Search for the cell housing the specified text and yield its (X, Y) center coordinate. 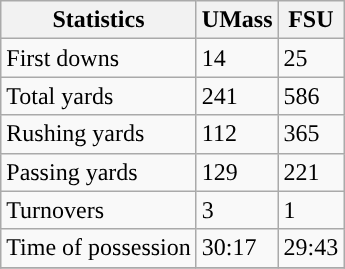
Statistics (99, 20)
586 (311, 96)
221 (311, 172)
FSU (311, 20)
30:17 (237, 248)
3 (237, 210)
241 (237, 96)
Turnovers (99, 210)
1 (311, 210)
Rushing yards (99, 134)
14 (237, 58)
Time of possession (99, 248)
First downs (99, 58)
25 (311, 58)
365 (311, 134)
112 (237, 134)
29:43 (311, 248)
Total yards (99, 96)
UMass (237, 20)
Passing yards (99, 172)
129 (237, 172)
